Scan for the cell matching the given text and deliver its (X, Y) coordinate at center. 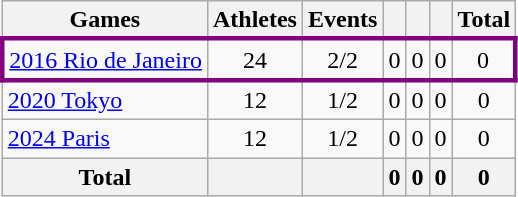
2/2 (342, 60)
Athletes (254, 20)
2020 Tokyo (104, 100)
2016 Rio de Janeiro (104, 60)
Games (104, 20)
2024 Paris (104, 138)
Events (342, 20)
24 (254, 60)
